Return (x, y) of the center of cell containing provided text 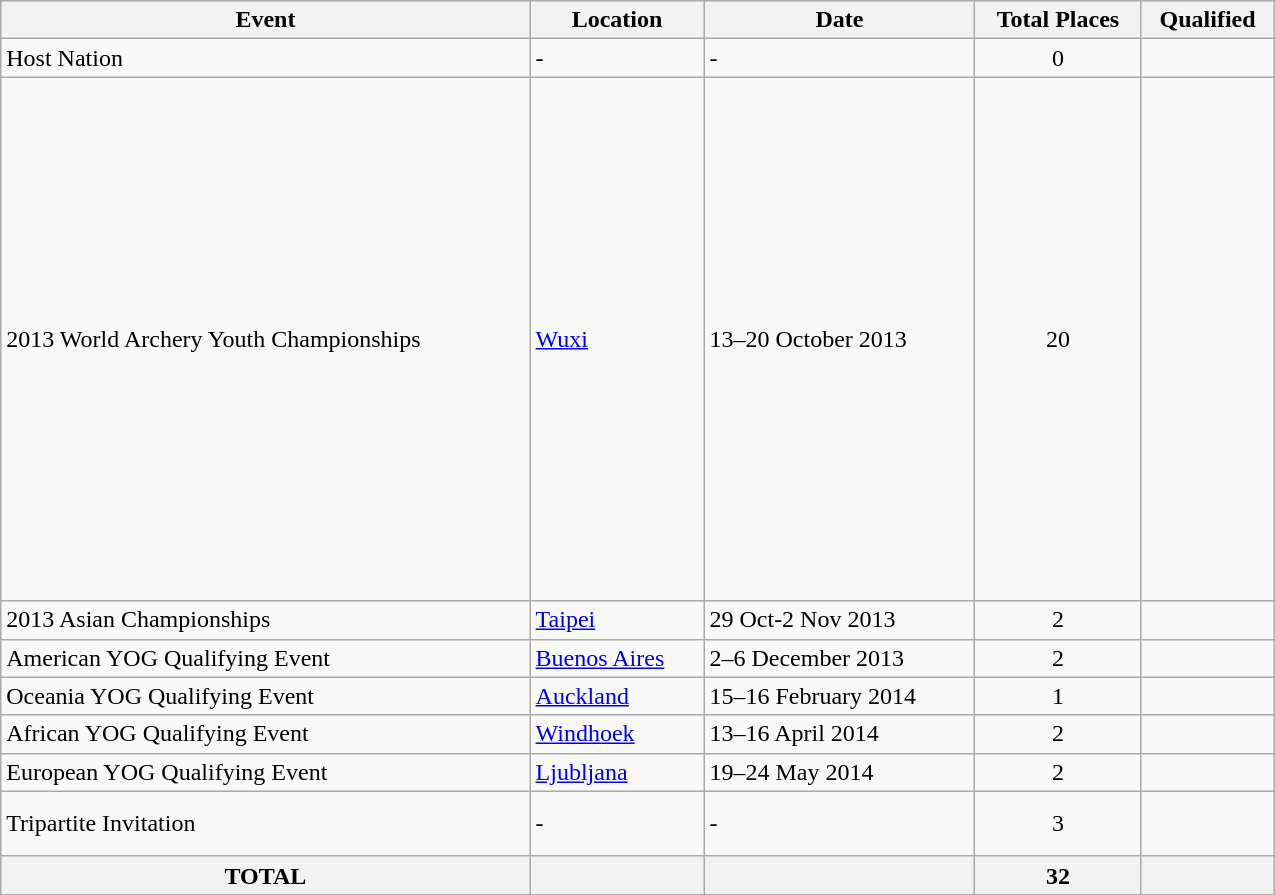
American YOG Qualifying Event (266, 658)
European YOG Qualifying Event (266, 772)
Total Places (1058, 20)
Tripartite Invitation (266, 824)
Windhoek (617, 734)
0 (1058, 58)
13–16 April 2014 (840, 734)
3 (1058, 824)
29 Oct-2 Nov 2013 (840, 620)
Qualified (1208, 20)
2013 World Archery Youth Championships (266, 339)
African YOG Qualifying Event (266, 734)
Oceania YOG Qualifying Event (266, 696)
2–6 December 2013 (840, 658)
Taipei (617, 620)
Event (266, 20)
Ljubljana (617, 772)
1 (1058, 696)
13–20 October 2013 (840, 339)
Wuxi (617, 339)
32 (1058, 875)
Buenos Aires (617, 658)
Date (840, 20)
TOTAL (266, 875)
Host Nation (266, 58)
20 (1058, 339)
Location (617, 20)
2013 Asian Championships (266, 620)
Auckland (617, 696)
19–24 May 2014 (840, 772)
15–16 February 2014 (840, 696)
